Find where the given text appears and provide that cell's center as (X, Y) coordinate. 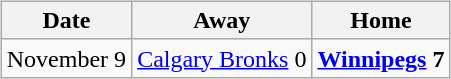
Away (222, 20)
Winnipegs 7 (381, 58)
Date (66, 20)
Calgary Bronks 0 (222, 58)
Home (381, 20)
November 9 (66, 58)
